Determine the [x, y] coordinate at the center of the cell enclosing the given text.  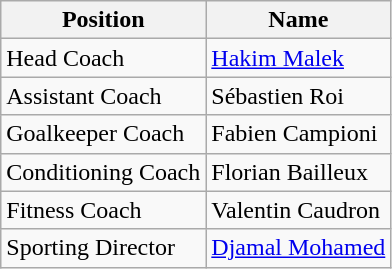
Position [104, 20]
Fitness Coach [104, 210]
Djamal Mohamed [298, 248]
Hakim Malek [298, 58]
Goalkeeper Coach [104, 134]
Conditioning Coach [104, 172]
Sporting Director [104, 248]
Head Coach [104, 58]
Florian Bailleux [298, 172]
Name [298, 20]
Assistant Coach [104, 96]
Fabien Campioni [298, 134]
Valentin Caudron [298, 210]
Sébastien Roi [298, 96]
